Extract the (X, Y) coordinate from the center of the cell holding the provided text.  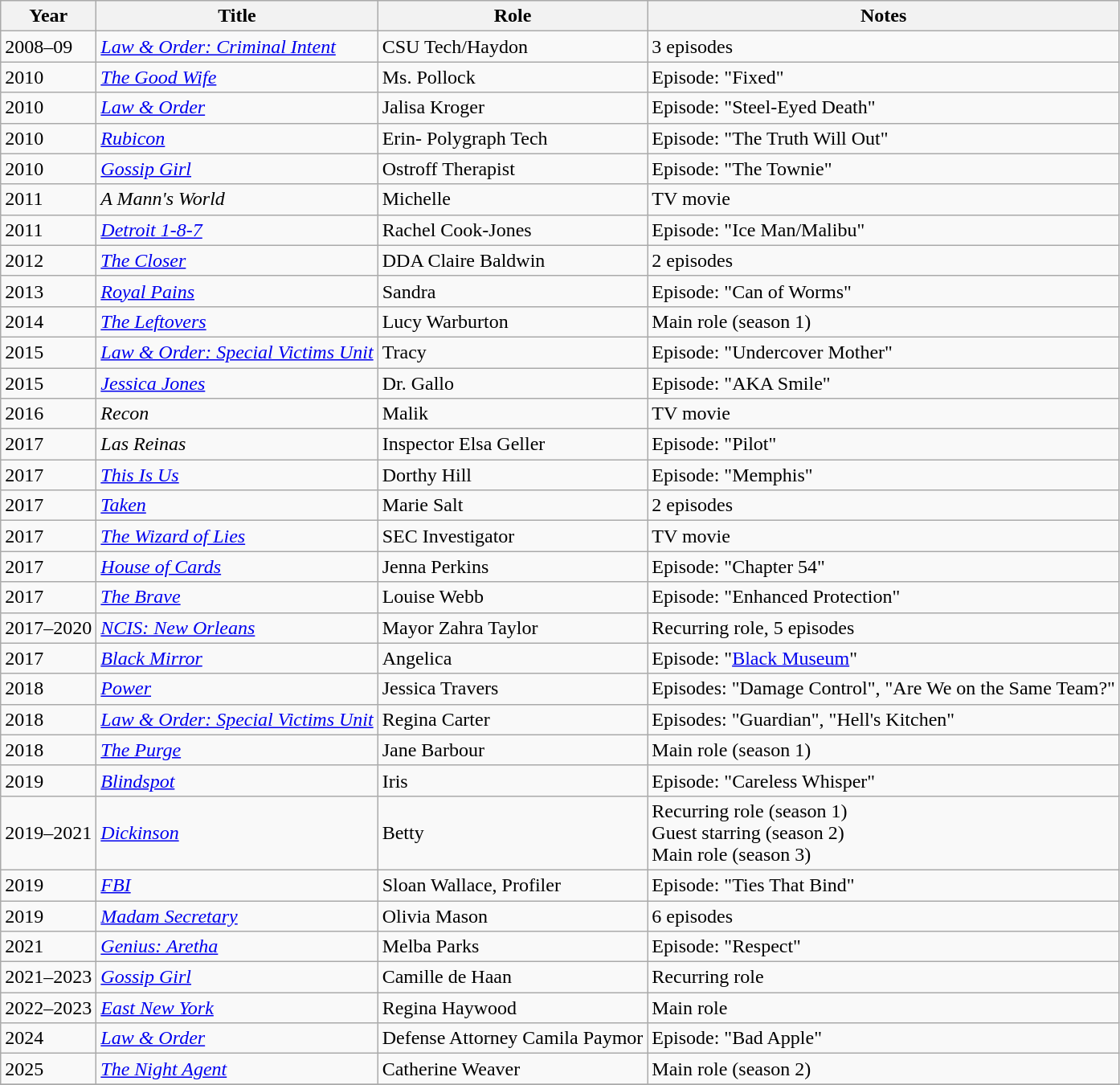
2021 (48, 947)
Episode: "Fixed" (884, 77)
East New York (237, 1008)
Jessica Travers (513, 689)
Power (237, 689)
Royal Pains (237, 291)
Olivia Mason (513, 915)
2012 (48, 260)
Defense Attorney Camila Paymor (513, 1038)
Recon (237, 414)
Episode: "Ties That Bind" (884, 885)
2019–2021 (48, 833)
2008–09 (48, 47)
The Wizard of Lies (237, 536)
CSU Tech/Haydon (513, 47)
Title (237, 16)
2013 (48, 291)
Rubicon (237, 138)
Episode: "Black Museum" (884, 658)
Catherine Weaver (513, 1069)
Year (48, 16)
Blindspot (237, 780)
Detroit 1-8-7 (237, 230)
Ostroff Therapist (513, 169)
Las Reinas (237, 444)
Dorthy Hill (513, 475)
The Purge (237, 750)
The Good Wife (237, 77)
Law & Order: Criminal Intent (237, 47)
Jane Barbour (513, 750)
Tracy (513, 352)
Episode: "The Truth Will Out" (884, 138)
Madam Secretary (237, 915)
Jalisa Kroger (513, 108)
2016 (48, 414)
2021–2023 (48, 977)
Louise Webb (513, 597)
2025 (48, 1069)
Episodes: "Guardian", "Hell's Kitchen" (884, 719)
Lucy Warburton (513, 321)
The Leftovers (237, 321)
Episode: "Enhanced Protection" (884, 597)
Role (513, 16)
2017–2020 (48, 628)
Sandra (513, 291)
Episode: "The Townie" (884, 169)
The Brave (237, 597)
Episodes: "Damage Control", "Are We on the Same Team?" (884, 689)
Erin- Polygraph Tech (513, 138)
Recurring role, 5 episodes (884, 628)
Episode: "Pilot" (884, 444)
6 episodes (884, 915)
Episode: "Undercover Mother" (884, 352)
Iris (513, 780)
Marie Salt (513, 506)
Camille de Haan (513, 977)
Regina Haywood (513, 1008)
Dickinson (237, 833)
Episode: "AKA Smile" (884, 383)
Episode: "Chapter 54" (884, 567)
DDA Claire Baldwin (513, 260)
2022–2023 (48, 1008)
Episode: "Can of Worms" (884, 291)
Episode: "Respect" (884, 947)
3 episodes (884, 47)
Genius: Aretha (237, 947)
Mayor Zahra Taylor (513, 628)
Ms. Pollock (513, 77)
Taken (237, 506)
2024 (48, 1038)
House of Cards (237, 567)
This Is Us (237, 475)
Jenna Perkins (513, 567)
Recurring role (season 1)Guest starring (season 2)Main role (season 3) (884, 833)
Malik (513, 414)
FBI (237, 885)
Jessica Jones (237, 383)
Regina Carter (513, 719)
Dr. Gallo (513, 383)
Episode: "Ice Man/Malibu" (884, 230)
2014 (48, 321)
Michelle (513, 199)
Episode: "Bad Apple" (884, 1038)
The Closer (237, 260)
Main role (884, 1008)
Episode: "Memphis" (884, 475)
A Mann's World (237, 199)
Angelica (513, 658)
Episode: "Steel-Eyed Death" (884, 108)
Betty (513, 833)
Episode: "Careless Whisper" (884, 780)
Black Mirror (237, 658)
Inspector Elsa Geller (513, 444)
NCIS: New Orleans (237, 628)
SEC Investigator (513, 536)
Main role (season 2) (884, 1069)
Recurring role (884, 977)
Rachel Cook-Jones (513, 230)
The Night Agent (237, 1069)
Sloan Wallace, Profiler (513, 885)
Notes (884, 16)
Melba Parks (513, 947)
